Scan for the cell matching the given text and deliver its [X, Y] coordinate at center. 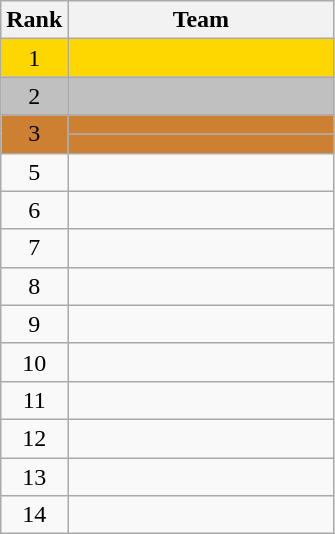
14 [34, 515]
8 [34, 286]
Rank [34, 20]
Team [201, 20]
13 [34, 477]
5 [34, 172]
3 [34, 134]
7 [34, 248]
1 [34, 58]
2 [34, 96]
12 [34, 438]
6 [34, 210]
9 [34, 324]
10 [34, 362]
11 [34, 400]
